Capture the cell that displays the provided text and extract its [x, y] central coordinate. 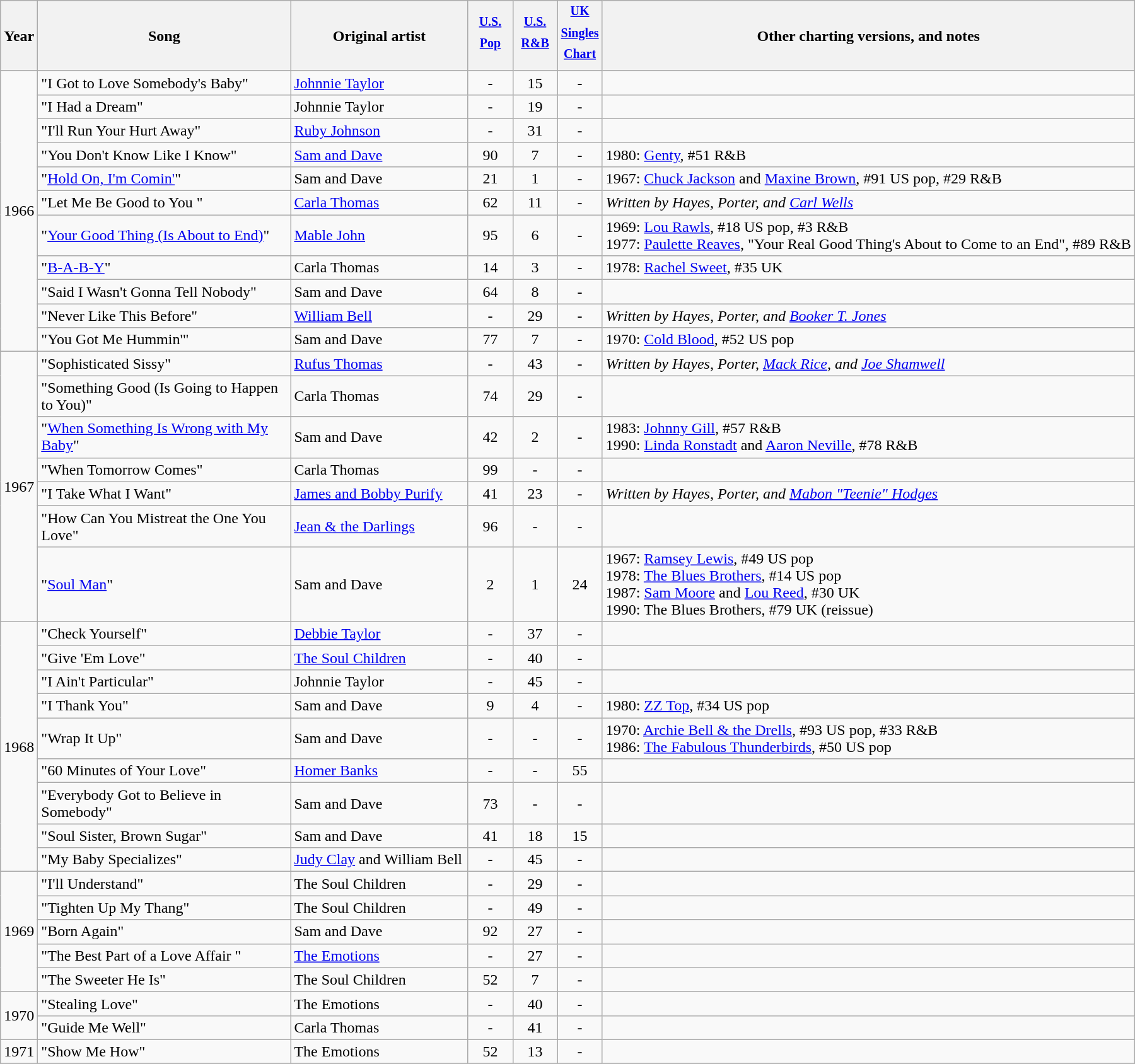
Written by Hayes, Porter, Mack Rice, and Joe Shamwell [868, 364]
"I'll Understand" [164, 884]
37 [535, 633]
"Check Yourself" [164, 633]
55 [580, 771]
77 [491, 340]
"Hold On, I'm Comin'" [164, 179]
6 [535, 236]
"Your Good Thing (Is About to End)" [164, 236]
William Bell [380, 316]
"I Ain't Particular" [164, 682]
Ruby Johnson [380, 130]
Written by Hayes, Porter, and Mabon "Teenie" Hodges [868, 494]
"I Thank You" [164, 706]
"Let Me Be Good to You " [164, 203]
"Something Good (Is Going to Happen to You)" [164, 396]
1966 [19, 211]
11 [535, 203]
21 [491, 179]
1967: Chuck Jackson and Maxine Brown, #91 US pop, #29 R&B [868, 179]
64 [491, 292]
95 [491, 236]
"When Tomorrow Comes" [164, 470]
62 [491, 203]
"The Best Part of a Love Affair " [164, 956]
"Tighten Up My Thang" [164, 908]
1968 [19, 746]
13 [535, 1051]
U.S. Pop [491, 36]
1983: Johnny Gill, #57 R&B1990: Linda Ronstadt and Aaron Neville, #78 R&B [868, 437]
1969: Lou Rawls, #18 US pop, #3 R&B1977: Paulette Reaves, "Your Real Good Thing's About to Come to an End", #89 R&B [868, 236]
4 [535, 706]
14 [491, 268]
"Born Again" [164, 932]
9 [491, 706]
"I Got to Love Somebody's Baby" [164, 83]
"Guide Me Well" [164, 1027]
Judy Clay and William Bell [380, 860]
"I Take What I Want" [164, 494]
"Stealing Love" [164, 1003]
"Show Me How" [164, 1051]
"Give 'Em Love" [164, 657]
1978: Rachel Sweet, #35 UK [868, 268]
23 [535, 494]
1970: Cold Blood, #52 US pop [868, 340]
"Said I Wasn't Gonna Tell Nobody" [164, 292]
"Soul Man" [164, 584]
"The Sweeter He Is" [164, 980]
1980: ZZ Top, #34 US pop [868, 706]
"Wrap It Up" [164, 739]
Other charting versions, and notes [868, 36]
99 [491, 470]
74 [491, 396]
"60 Minutes of Your Love" [164, 771]
"Everybody Got to Believe in Somebody" [164, 803]
92 [491, 932]
"B-A-B-Y" [164, 268]
"How Can You Mistreat the One You Love" [164, 526]
Original artist [380, 36]
UK Singles Chart [580, 36]
18 [535, 836]
90 [491, 154]
Debbie Taylor [380, 633]
Year [19, 36]
Written by Hayes, Porter, and Booker T. Jones [868, 316]
43 [535, 364]
31 [535, 130]
"I Had a Dream" [164, 107]
73 [491, 803]
49 [535, 908]
24 [580, 584]
19 [535, 107]
1970 [19, 1015]
"You Don't Know Like I Know" [164, 154]
U.S. R&B [535, 36]
Rufus Thomas [380, 364]
Jean & the Darlings [380, 526]
3 [535, 268]
Mable John [380, 236]
"My Baby Specializes" [164, 860]
1967 [19, 487]
"When Something Is Wrong with My Baby" [164, 437]
1969 [19, 932]
Written by Hayes, Porter, and Carl Wells [868, 203]
Song [164, 36]
42 [491, 437]
8 [535, 292]
1980: Genty, #51 R&B [868, 154]
"I'll Run Your Hurt Away" [164, 130]
James and Bobby Purify [380, 494]
"Soul Sister, Brown Sugar" [164, 836]
1967: Ramsey Lewis, #49 US pop1978: The Blues Brothers, #14 US pop1987: Sam Moore and Lou Reed, #30 UK1990: The Blues Brothers, #79 UK (reissue) [868, 584]
1971 [19, 1051]
96 [491, 526]
"You Got Me Hummin'" [164, 340]
"Never Like This Before" [164, 316]
Homer Banks [380, 771]
"Sophisticated Sissy" [164, 364]
1970: Archie Bell & the Drells, #93 US pop, #33 R&B1986: The Fabulous Thunderbirds, #50 US pop [868, 739]
